Detect which cell encompasses the target text, then output its [X, Y] center coordinate. 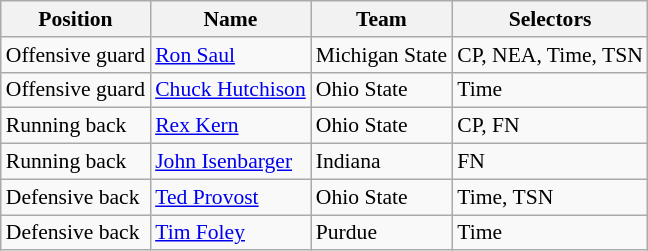
FN [550, 162]
John Isenbarger [230, 162]
Time, TSN [550, 197]
Name [230, 19]
Ron Saul [230, 55]
Purdue [382, 233]
Tim Foley [230, 233]
CP, NEA, Time, TSN [550, 55]
Ted Provost [230, 197]
Selectors [550, 19]
Team [382, 19]
Position [76, 19]
Indiana [382, 162]
Chuck Hutchison [230, 90]
Michigan State [382, 55]
CP, FN [550, 126]
Rex Kern [230, 126]
